Find where the given text appears and provide that cell's center as [x, y] coordinate. 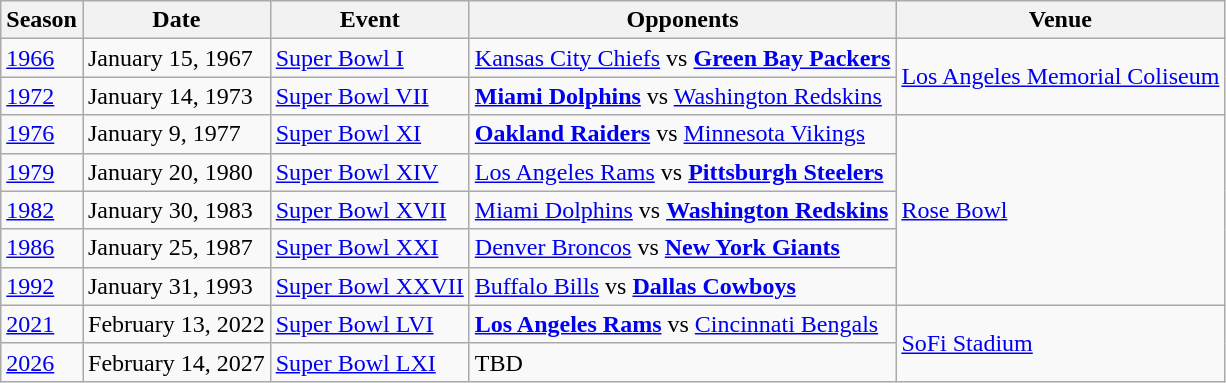
1979 [42, 172]
February 14, 2027 [176, 362]
January 14, 1973 [176, 96]
Los Angeles Memorial Coliseum [1060, 77]
Oakland Raiders vs Minnesota Vikings [682, 134]
Opponents [682, 20]
Venue [1060, 20]
Super Bowl LXI [370, 362]
Super Bowl XXVII [370, 286]
TBD [682, 362]
Super Bowl I [370, 58]
1982 [42, 210]
Los Angeles Rams vs Pittsburgh Steelers [682, 172]
January 9, 1977 [176, 134]
Super Bowl XXI [370, 248]
1976 [42, 134]
January 15, 1967 [176, 58]
Los Angeles Rams vs Cincinnati Bengals [682, 324]
Super Bowl XVII [370, 210]
SoFi Stadium [1060, 343]
Super Bowl VII [370, 96]
Event [370, 20]
January 30, 1983 [176, 210]
1966 [42, 58]
Super Bowl LVI [370, 324]
Rose Bowl [1060, 210]
Super Bowl XIV [370, 172]
Buffalo Bills vs Dallas Cowboys [682, 286]
Kansas City Chiefs vs Green Bay Packers [682, 58]
2026 [42, 362]
January 31, 1993 [176, 286]
Denver Broncos vs New York Giants [682, 248]
1972 [42, 96]
1992 [42, 286]
1986 [42, 248]
February 13, 2022 [176, 324]
2021 [42, 324]
January 20, 1980 [176, 172]
Super Bowl XI [370, 134]
Date [176, 20]
January 25, 1987 [176, 248]
Season [42, 20]
